Find where the given text appears and provide that cell's center as [x, y] coordinate. 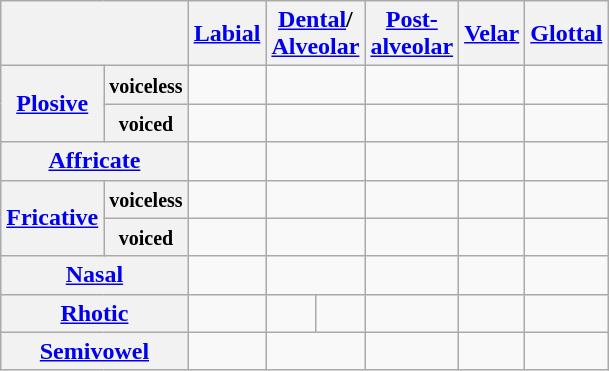
Velar [492, 34]
Nasal [94, 275]
Glottal [566, 34]
Dental/Alveolar [316, 34]
Post-alveolar [412, 34]
Semivowel [94, 351]
Labial [227, 34]
Rhotic [94, 313]
Plosive [52, 104]
Affricate [94, 161]
Fricative [52, 218]
